Capture the cell that displays the provided text and extract its [x, y] central coordinate. 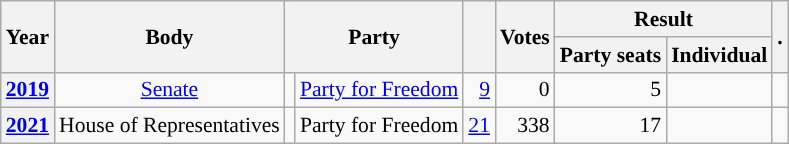
21 [479, 126]
5 [610, 90]
0 [525, 90]
House of Representatives [170, 126]
Votes [525, 36]
Senate [170, 90]
2019 [28, 90]
Party [374, 36]
. [780, 36]
338 [525, 126]
Body [170, 36]
2021 [28, 126]
Party seats [610, 55]
17 [610, 126]
Result [664, 19]
9 [479, 90]
Year [28, 36]
Individual [719, 55]
